Return [X, Y] of the center of cell containing provided text 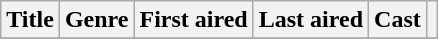
Genre [96, 20]
First aired [194, 20]
Last aired [310, 20]
Title [30, 20]
Cast [398, 20]
